Output the (X, Y) coordinate of the center of the cell containing the given text.  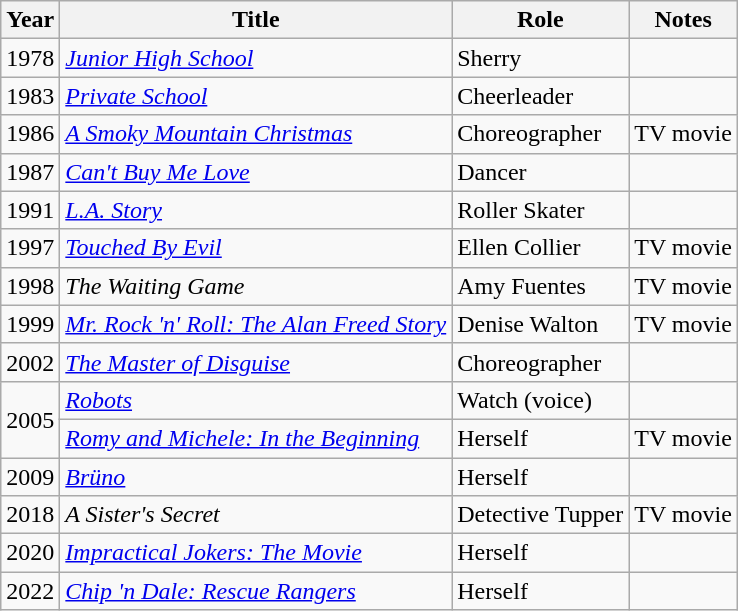
Robots (256, 400)
Title (256, 20)
L.A. Story (256, 210)
The Waiting Game (256, 286)
2022 (30, 591)
Impractical Jokers: The Movie (256, 553)
Detective Tupper (540, 515)
Ellen Collier (540, 248)
2002 (30, 362)
Amy Fuentes (540, 286)
Dancer (540, 172)
2009 (30, 477)
The Master of Disguise (256, 362)
A Smoky Mountain Christmas (256, 134)
Roller Skater (540, 210)
2018 (30, 515)
Year (30, 20)
1999 (30, 324)
Notes (684, 20)
Cheerleader (540, 96)
1997 (30, 248)
Brüno (256, 477)
Touched By Evil (256, 248)
Can't Buy Me Love (256, 172)
1998 (30, 286)
1978 (30, 58)
Romy and Michele: In the Beginning (256, 438)
Private School (256, 96)
Junior High School (256, 58)
Denise Walton (540, 324)
Sherry (540, 58)
1986 (30, 134)
2005 (30, 419)
Watch (voice) (540, 400)
Chip 'n Dale: Rescue Rangers (256, 591)
1991 (30, 210)
2020 (30, 553)
Role (540, 20)
1983 (30, 96)
1987 (30, 172)
A Sister's Secret (256, 515)
Mr. Rock 'n' Roll: The Alan Freed Story (256, 324)
